From the cell containing the given text, extract its center point as [x, y] coordinate. 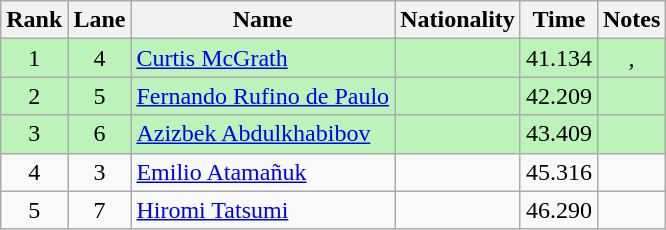
7 [100, 210]
Nationality [458, 20]
41.134 [558, 58]
6 [100, 134]
Curtis McGrath [263, 58]
Lane [100, 20]
Notes [631, 20]
2 [34, 96]
Hiromi Tatsumi [263, 210]
Fernando Rufino de Paulo [263, 96]
46.290 [558, 210]
Azizbek Abdulkhabibov [263, 134]
45.316 [558, 172]
Time [558, 20]
Name [263, 20]
1 [34, 58]
Emilio Atamañuk [263, 172]
42.209 [558, 96]
, [631, 58]
43.409 [558, 134]
Rank [34, 20]
